Capture the cell that displays the provided text and extract its [X, Y] central coordinate. 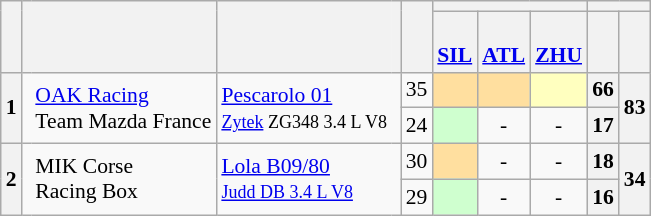
SIL [454, 42]
OAK RacingTeam Mazda France [124, 108]
ZHU [558, 42]
16 [603, 197]
83 [635, 108]
34 [635, 180]
Lola B09/80Judd DB 3.4 L V8 [304, 180]
Pescarolo 01Zytek ZG348 3.4 L V8 [304, 108]
2 [12, 180]
35 [417, 90]
30 [417, 162]
29 [417, 197]
17 [603, 126]
24 [417, 126]
66 [603, 90]
1 [12, 108]
18 [603, 162]
ATL [504, 42]
MIK CorseRacing Box [124, 180]
